Identify which cell holds the provided text, then report its (x, y) central coordinate. 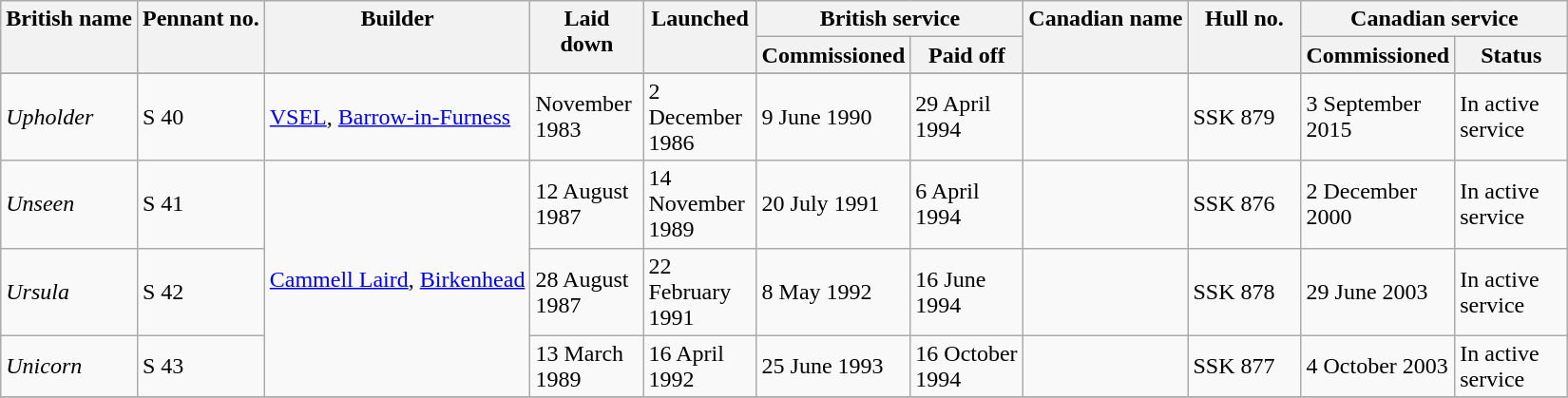
Ursula (69, 292)
S 41 (201, 204)
Builder (397, 37)
Unseen (69, 204)
3 September 2015 (1378, 117)
Upholder (69, 117)
S 43 (201, 367)
16 April 1992 (699, 367)
Hull no. (1245, 37)
SSK 876 (1245, 204)
9 June 1990 (833, 117)
2 December 1986 (699, 117)
2 December 2000 (1378, 204)
16 June 1994 (967, 292)
25 June 1993 (833, 367)
29 April 1994 (967, 117)
S 40 (201, 117)
14 November 1989 (699, 204)
16 October 1994 (967, 367)
Pennant no. (201, 37)
SSK 877 (1245, 367)
4 October 2003 (1378, 367)
8 May 1992 (833, 292)
Paid off (967, 55)
20 July 1991 (833, 204)
Status (1511, 55)
Canadian name (1106, 37)
Launched (699, 37)
SSK 879 (1245, 117)
6 April 1994 (967, 204)
22 February 1991 (699, 292)
November 1983 (587, 117)
S 42 (201, 292)
VSEL, Barrow-in-Furness (397, 117)
SSK 878 (1245, 292)
13 March 1989 (587, 367)
28 August 1987 (587, 292)
Cammell Laird, Birkenhead (397, 279)
Laid down (587, 37)
12 August 1987 (587, 204)
29 June 2003 (1378, 292)
British service (889, 19)
Canadian service (1435, 19)
Unicorn (69, 367)
British name (69, 37)
